Return [X, Y] of the center of cell containing provided text 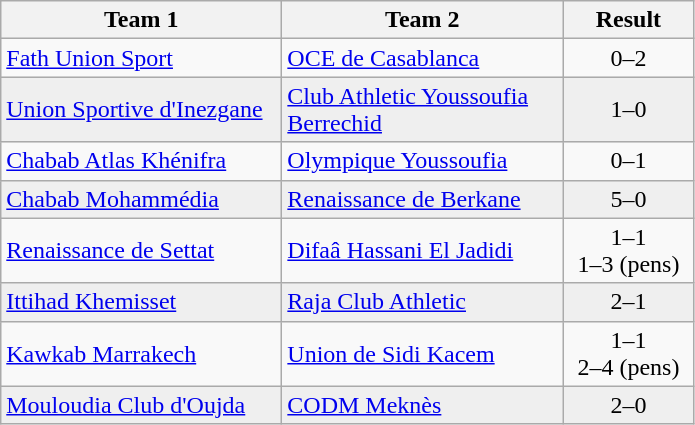
Chabab Atlas Khénifra [142, 161]
Team 1 [142, 20]
1–11–3 (pens) [628, 250]
Result [628, 20]
Renaissance de Settat [142, 250]
Club Athletic Youssoufia Berrechid [422, 110]
Ittihad Khemisset [142, 302]
Mouloudia Club d'Oujda [142, 405]
Fath Union Sport [142, 58]
2–0 [628, 405]
Team 2 [422, 20]
Union de Sidi Kacem [422, 354]
Difaâ Hassani El Jadidi [422, 250]
Kawkab Marrakech [142, 354]
0–1 [628, 161]
Renaissance de Berkane [422, 199]
CODM Meknès [422, 405]
Olympique Youssoufia [422, 161]
2–1 [628, 302]
1–12–4 (pens) [628, 354]
Chabab Mohammédia [142, 199]
1–0 [628, 110]
Union Sportive d'Inezgane [142, 110]
0–2 [628, 58]
5–0 [628, 199]
OCE de Casablanca [422, 58]
Raja Club Athletic [422, 302]
